For the text-containing cell, return its midpoint in [X, Y] coordinate format. 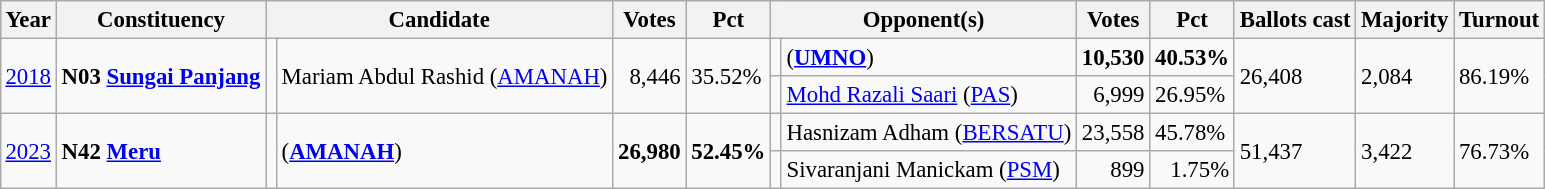
51,437 [1294, 152]
26,980 [650, 152]
40.53% [1192, 57]
76.73% [1500, 152]
2,084 [1405, 76]
2018 [28, 76]
45.78% [1192, 133]
899 [1114, 170]
2023 [28, 152]
Constituency [160, 20]
(AMANAH) [444, 152]
3,422 [1405, 152]
(UMNO) [928, 57]
1.75% [1192, 170]
6,999 [1114, 95]
52.45% [728, 152]
Ballots cast [1294, 20]
Sivaranjani Manickam (PSM) [928, 170]
Mariam Abdul Rashid (AMANAH) [444, 76]
26.95% [1192, 95]
Opponent(s) [924, 20]
Mohd Razali Saari (PAS) [928, 95]
23,558 [1114, 133]
26,408 [1294, 76]
Year [28, 20]
Majority [1405, 20]
N03 Sungai Panjang [160, 76]
35.52% [728, 76]
8,446 [650, 76]
N42 Meru [160, 152]
Candidate [440, 20]
86.19% [1500, 76]
10,530 [1114, 57]
Turnout [1500, 20]
Hasnizam Adham (BERSATU) [928, 133]
